Pinpoint the cell where the given text exists, returning its (x, y) midpoint coordinate. 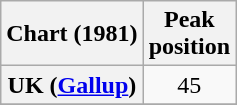
45 (189, 85)
Chart (1981) (72, 34)
UK (Gallup) (72, 85)
Peakposition (189, 34)
